Scan for the cell matching the given text and deliver its [X, Y] coordinate at center. 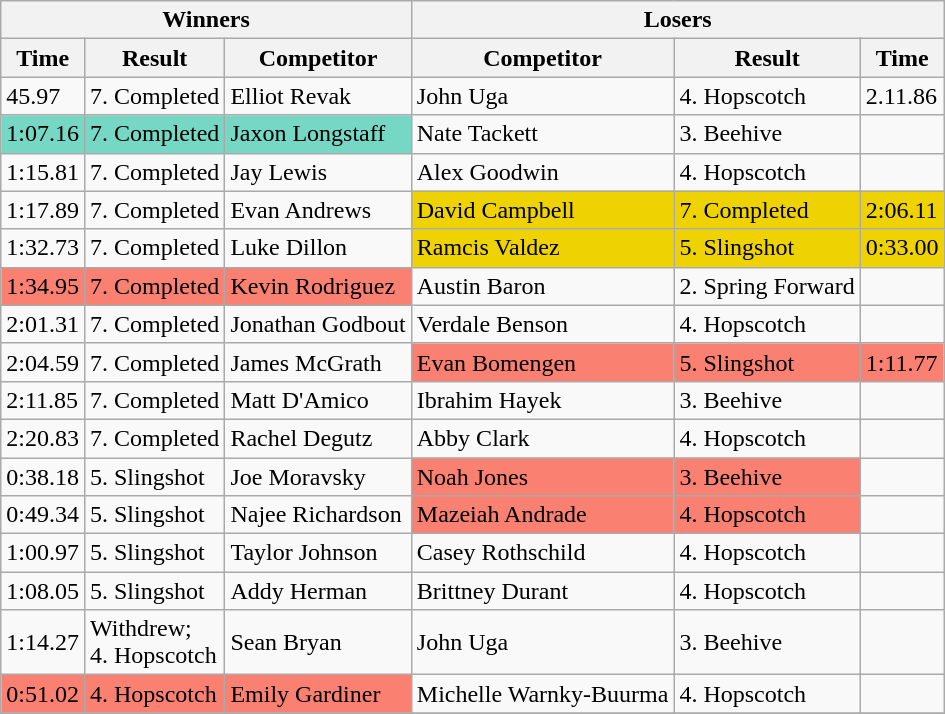
0:51.02 [43, 694]
Jay Lewis [318, 172]
Verdale Benson [542, 324]
1:15.81 [43, 172]
2:20.83 [43, 438]
Matt D'Amico [318, 400]
Emily Gardiner [318, 694]
David Campbell [542, 210]
Addy Herman [318, 591]
Jonathan Godbout [318, 324]
Evan Bomengen [542, 362]
Nate Tackett [542, 134]
1:11.77 [902, 362]
1:14.27 [43, 642]
Withdrew; 4. Hopscotch [154, 642]
Alex Goodwin [542, 172]
0:38.18 [43, 477]
Taylor Johnson [318, 553]
2. Spring Forward [767, 286]
Joe Moravsky [318, 477]
1:34.95 [43, 286]
Elliot Revak [318, 96]
Noah Jones [542, 477]
Losers [678, 20]
Abby Clark [542, 438]
2.11.86 [902, 96]
Najee Richardson [318, 515]
Sean Bryan [318, 642]
1:07.16 [43, 134]
Kevin Rodriguez [318, 286]
45.97 [43, 96]
1:17.89 [43, 210]
Austin Baron [542, 286]
Ibrahim Hayek [542, 400]
2:06.11 [902, 210]
Rachel Degutz [318, 438]
0:49.34 [43, 515]
0:33.00 [902, 248]
Jaxon Longstaff [318, 134]
Ramcis Valdez [542, 248]
1:32.73 [43, 248]
2:11.85 [43, 400]
James McGrath [318, 362]
Brittney Durant [542, 591]
2:04.59 [43, 362]
1:08.05 [43, 591]
2:01.31 [43, 324]
Mazeiah Andrade [542, 515]
Michelle Warnky-Buurma [542, 694]
1:00.97 [43, 553]
Luke Dillon [318, 248]
Evan Andrews [318, 210]
Casey Rothschild [542, 553]
Winners [206, 20]
